Locate the cell with the specified text and output its [x, y] center coordinate. 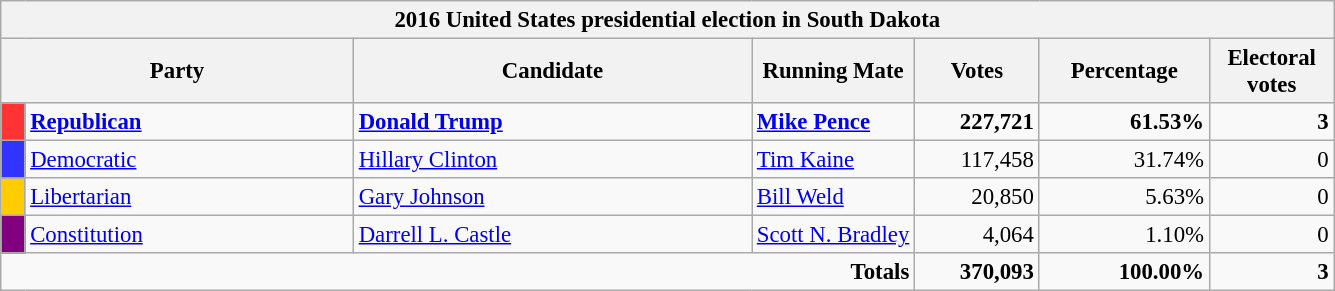
Donald Trump [552, 122]
Constitution [189, 235]
Mike Pence [834, 122]
4,064 [978, 235]
Darrell L. Castle [552, 235]
Scott N. Bradley [834, 235]
1.10% [1124, 235]
61.53% [1124, 122]
Votes [978, 72]
Candidate [552, 72]
Party [178, 72]
Percentage [1124, 72]
20,850 [978, 197]
Democratic [189, 160]
3 [1272, 122]
117,458 [978, 160]
Running Mate [834, 72]
31.74% [1124, 160]
Gary Johnson [552, 197]
Tim Kaine [834, 160]
Electoral votes [1272, 72]
227,721 [978, 122]
Libertarian [189, 197]
Bill Weld [834, 197]
5.63% [1124, 197]
Republican [189, 122]
Hillary Clinton [552, 160]
2016 United States presidential election in South Dakota [668, 20]
